Provide the [X, Y] coordinate of the cell's center where the given text is located.  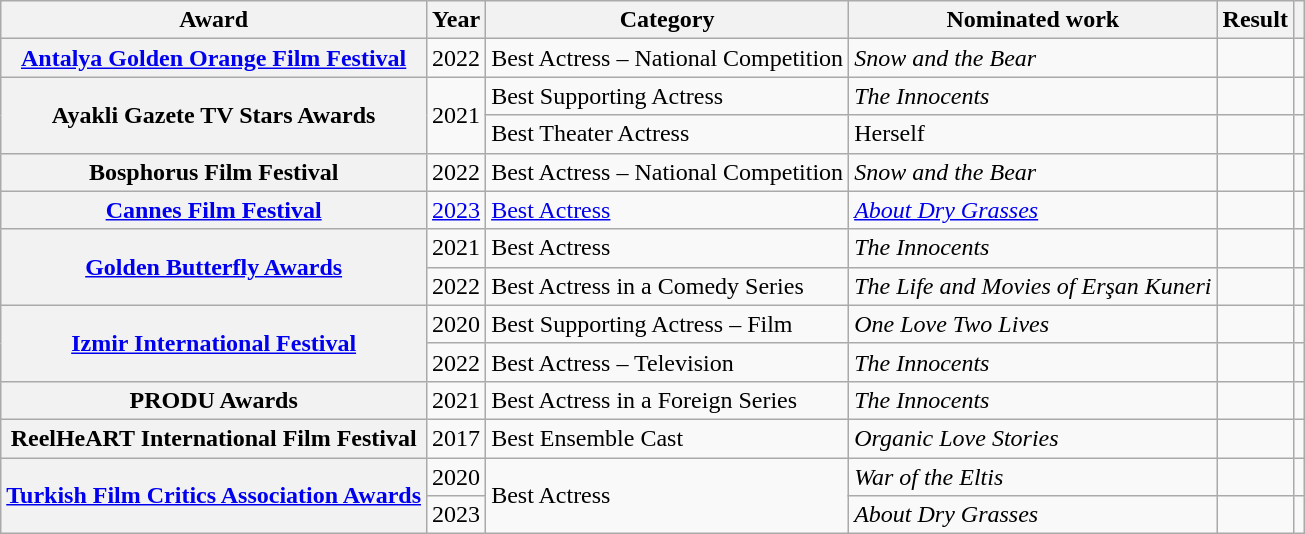
Bosphorus Film Festival [214, 172]
The Life and Movies of Erşan Kuneri [1033, 286]
2017 [456, 438]
Herself [1033, 134]
Turkish Film Critics Association Awards [214, 496]
Izmir International Festival [214, 343]
Ayakli Gazete TV Stars Awards [214, 115]
Best Theater Actress [668, 134]
PRODU Awards [214, 400]
Year [456, 20]
Result [1255, 20]
Best Supporting Actress – Film [668, 324]
Cannes Film Festival [214, 210]
Award [214, 20]
Nominated work [1033, 20]
Best Actress in a Comedy Series [668, 286]
Antalya Golden Orange Film Festival [214, 58]
Golden Butterfly Awards [214, 267]
ReelHeART International Film Festival [214, 438]
Best Actress in a Foreign Series [668, 400]
Best Ensemble Cast [668, 438]
Category [668, 20]
One Love Two Lives [1033, 324]
Best Supporting Actress [668, 96]
War of the Eltis [1033, 477]
Organic Love Stories [1033, 438]
Best Actress – Television [668, 362]
